Search for the cell housing the specified text and yield its [X, Y] center coordinate. 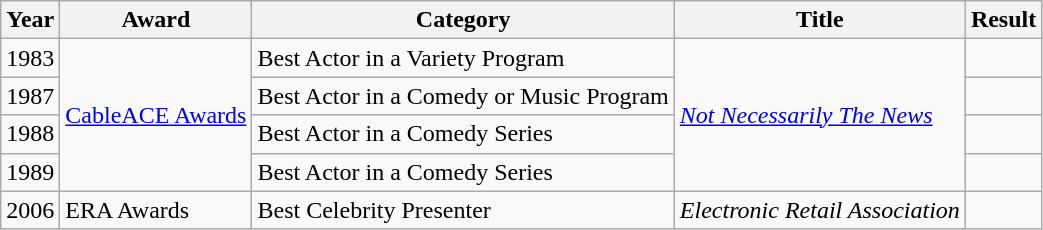
CableACE Awards [156, 115]
Electronic Retail Association [820, 210]
2006 [30, 210]
Year [30, 20]
1988 [30, 134]
ERA Awards [156, 210]
Result [1003, 20]
1989 [30, 172]
Award [156, 20]
Not Necessarily The News [820, 115]
Best Actor in a Variety Program [463, 58]
1983 [30, 58]
Title [820, 20]
Category [463, 20]
1987 [30, 96]
Best Actor in a Comedy or Music Program [463, 96]
Best Celebrity Presenter [463, 210]
